Identify which cell holds the provided text, then report its [X, Y] central coordinate. 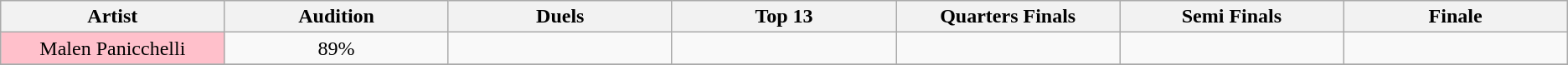
Malen Panicchelli [112, 48]
89% [337, 48]
Top 13 [784, 17]
Duels [560, 17]
Finale [1456, 17]
Quarters Finals [1008, 17]
Artist [112, 17]
Audition [337, 17]
Semi Finals [1231, 17]
